Locate the cell with the specified text and output its (x, y) center coordinate. 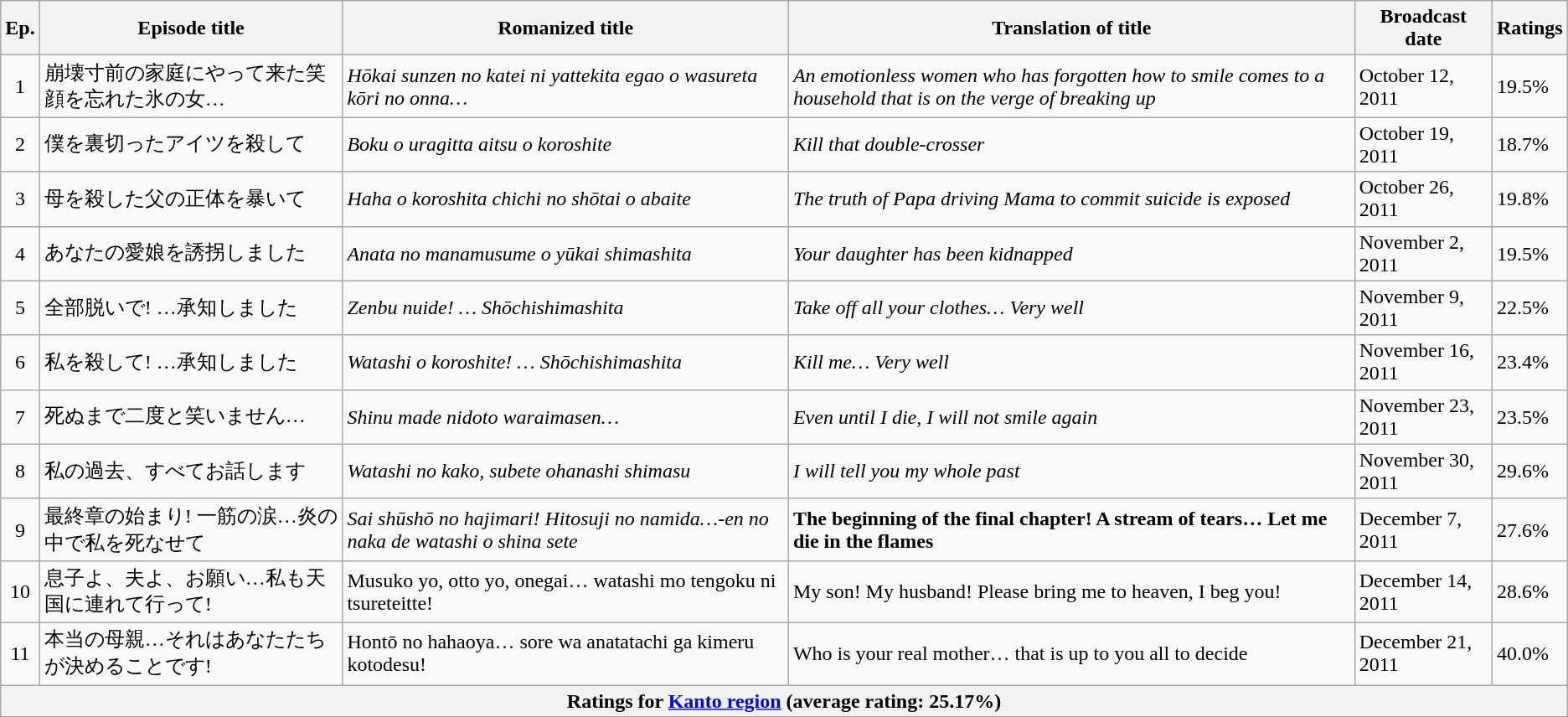
Watashi no kako, subete ohanashi shimasu (565, 471)
Hōkai sunzen no katei ni yattekita egao o wasureta kōri no onna… (565, 86)
Boku o uragitta aitsu o koroshite (565, 144)
3 (20, 199)
母を殺した父の正体を暴いて (191, 199)
29.6% (1529, 471)
The beginning of the final chapter! A stream of tears… Let me die in the flames (1071, 529)
Watashi o koroshite! … Shōchishimashita (565, 362)
Broadcast date (1423, 28)
Translation of title (1071, 28)
6 (20, 362)
本当の母親…それはあなたたちが決めることです! (191, 653)
崩壊寸前の家庭にやって来た笑顔を忘れた氷の女… (191, 86)
7 (20, 417)
27.6% (1529, 529)
Your daughter has been kidnapped (1071, 253)
October 12, 2011 (1423, 86)
October 26, 2011 (1423, 199)
Ep. (20, 28)
November 2, 2011 (1423, 253)
Ratings (1529, 28)
Who is your real mother… that is up to you all to decide (1071, 653)
I will tell you my whole past (1071, 471)
Haha o koroshita chichi no shōtai o abaite (565, 199)
11 (20, 653)
9 (20, 529)
Take off all your clothes… Very well (1071, 308)
10 (20, 591)
Hontō no hahaoya… sore wa anatatachi ga kimeru kotodesu! (565, 653)
The truth of Papa driving Mama to commit suicide is exposed (1071, 199)
5 (20, 308)
あなたの愛娘を誘拐しました (191, 253)
An emotionless women who has forgotten how to smile comes to a household that is on the verge of breaking up (1071, 86)
40.0% (1529, 653)
December 21, 2011 (1423, 653)
僕を裏切ったアイツを殺して (191, 144)
私の過去、すべてお話します (191, 471)
8 (20, 471)
死ぬまで二度と笑いません… (191, 417)
19.8% (1529, 199)
Musuko yo, otto yo, onegai… watashi mo tengoku ni tsureteitte! (565, 591)
December 7, 2011 (1423, 529)
Even until I die, I will not smile again (1071, 417)
October 19, 2011 (1423, 144)
Sai shūshō no hajimari! Hitosuji no namida…-en no naka de watashi o shina sete (565, 529)
2 (20, 144)
息子よ、夫よ、お願い…私も天国に連れて行って! (191, 591)
December 14, 2011 (1423, 591)
Episode title (191, 28)
28.6% (1529, 591)
November 23, 2011 (1423, 417)
最終章の始まり! 一筋の涙…炎の中で私を死なせて (191, 529)
23.4% (1529, 362)
My son! My husband! Please bring me to heaven, I beg you! (1071, 591)
Ratings for Kanto region (average rating: 25.17%) (784, 701)
私を殺して! …承知しました (191, 362)
Kill that double-crosser (1071, 144)
Romanized title (565, 28)
23.5% (1529, 417)
1 (20, 86)
Kill me… Very well (1071, 362)
22.5% (1529, 308)
November 16, 2011 (1423, 362)
全部脱いで! …承知しました (191, 308)
Anata no manamusume o yūkai shimashita (565, 253)
November 30, 2011 (1423, 471)
November 9, 2011 (1423, 308)
Shinu made nidoto waraimasen… (565, 417)
4 (20, 253)
Zenbu nuide! … Shōchishimashita (565, 308)
18.7% (1529, 144)
